Determine the [X, Y] coordinate at the center of the cell enclosing the given text.  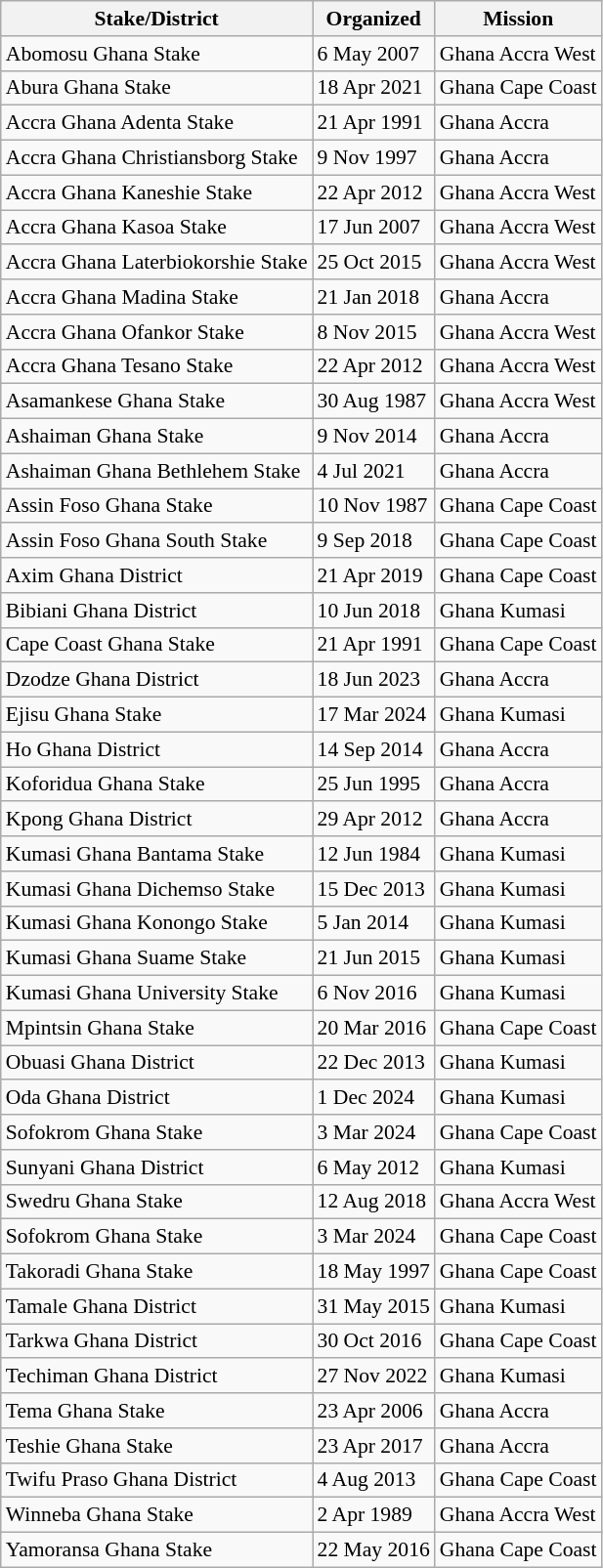
12 Aug 2018 [373, 1202]
Oda Ghana District [156, 1098]
14 Sep 2014 [373, 749]
Tarkwa Ghana District [156, 1341]
Techiman Ghana District [156, 1377]
Yamoransa Ghana Stake [156, 1550]
1 Dec 2024 [373, 1098]
6 May 2007 [373, 54]
Accra Ghana Ofankor Stake [156, 332]
Kumasi Ghana Konongo Stake [156, 923]
Cape Coast Ghana Stake [156, 645]
Ashaiman Ghana Bethlehem Stake [156, 471]
Stake/District [156, 19]
21 Jun 2015 [373, 958]
Koforidua Ghana Stake [156, 784]
17 Jun 2007 [373, 228]
23 Apr 2017 [373, 1446]
8 Nov 2015 [373, 332]
18 May 1997 [373, 1272]
4 Aug 2013 [373, 1480]
Accra Ghana Christiansborg Stake [156, 158]
25 Oct 2015 [373, 263]
18 Apr 2021 [373, 88]
17 Mar 2024 [373, 715]
Twifu Praso Ghana District [156, 1480]
Accra Ghana Tesano Stake [156, 366]
Kumasi Ghana Bantama Stake [156, 854]
Accra Ghana Adenta Stake [156, 123]
30 Aug 1987 [373, 402]
2 Apr 1989 [373, 1515]
6 Nov 2016 [373, 994]
15 Dec 2013 [373, 889]
Ashaiman Ghana Stake [156, 437]
Asamankese Ghana Stake [156, 402]
Organized [373, 19]
9 Nov 2014 [373, 437]
Assin Foso Ghana South Stake [156, 541]
5 Jan 2014 [373, 923]
9 Nov 1997 [373, 158]
30 Oct 2016 [373, 1341]
Kumasi Ghana Suame Stake [156, 958]
Ejisu Ghana Stake [156, 715]
21 Jan 2018 [373, 297]
21 Apr 2019 [373, 575]
9 Sep 2018 [373, 541]
22 Dec 2013 [373, 1063]
23 Apr 2006 [373, 1411]
Bibiani Ghana District [156, 611]
Sunyani Ghana District [156, 1167]
Axim Ghana District [156, 575]
Tema Ghana Stake [156, 1411]
31 May 2015 [373, 1306]
4 Jul 2021 [373, 471]
Obuasi Ghana District [156, 1063]
Kpong Ghana District [156, 820]
Ho Ghana District [156, 749]
Kumasi Ghana Dichemso Stake [156, 889]
25 Jun 1995 [373, 784]
12 Jun 1984 [373, 854]
Takoradi Ghana Stake [156, 1272]
20 Mar 2016 [373, 1028]
Swedru Ghana Stake [156, 1202]
Mpintsin Ghana Stake [156, 1028]
22 May 2016 [373, 1550]
Assin Foso Ghana Stake [156, 506]
Accra Ghana Laterbiokorshie Stake [156, 263]
Mission [518, 19]
6 May 2012 [373, 1167]
Accra Ghana Madina Stake [156, 297]
Accra Ghana Kaneshie Stake [156, 192]
Abomosu Ghana Stake [156, 54]
29 Apr 2012 [373, 820]
10 Jun 2018 [373, 611]
Abura Ghana Stake [156, 88]
10 Nov 1987 [373, 506]
Winneba Ghana Stake [156, 1515]
27 Nov 2022 [373, 1377]
Kumasi Ghana University Stake [156, 994]
18 Jun 2023 [373, 680]
Dzodze Ghana District [156, 680]
Accra Ghana Kasoa Stake [156, 228]
Tamale Ghana District [156, 1306]
Teshie Ghana Stake [156, 1446]
